Pinpoint the cell where the given text exists, returning its (X, Y) midpoint coordinate. 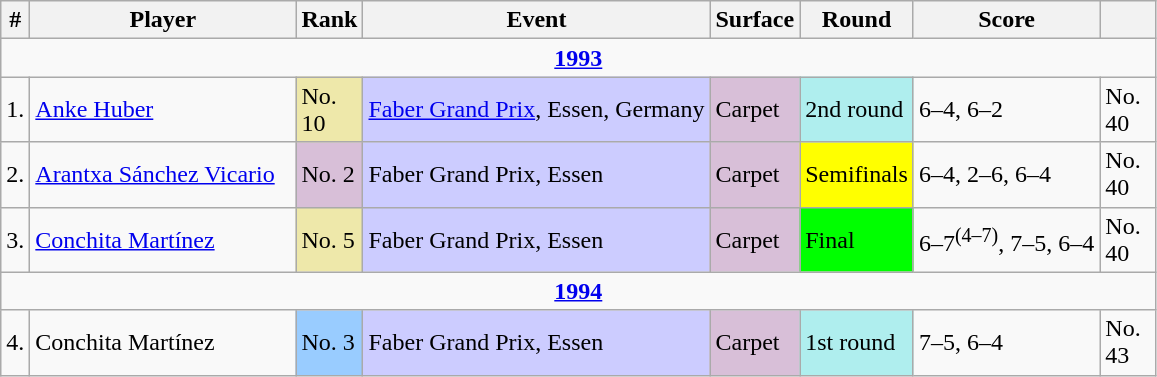
Semifinals (857, 174)
2nd round (857, 110)
2. (16, 174)
Final (857, 240)
Arantxa Sánchez Vicario (163, 174)
No. 3 (330, 342)
6–4, 6–2 (1006, 110)
Round (857, 20)
3. (16, 240)
Faber Grand Prix, Essen, Germany (536, 110)
No. 5 (330, 240)
# (16, 20)
1993 (578, 58)
7–5, 6–4 (1006, 342)
1st round (857, 342)
No. 2 (330, 174)
Score (1006, 20)
6–7(4–7), 7–5, 6–4 (1006, 240)
Rank (330, 20)
Event (536, 20)
1. (16, 110)
Player (163, 20)
6–4, 2–6, 6–4 (1006, 174)
No. 10 (330, 110)
No. 43 (1128, 342)
1994 (578, 291)
Anke Huber (163, 110)
4. (16, 342)
Surface (755, 20)
